Scan for the cell matching the given text and deliver its (x, y) coordinate at center. 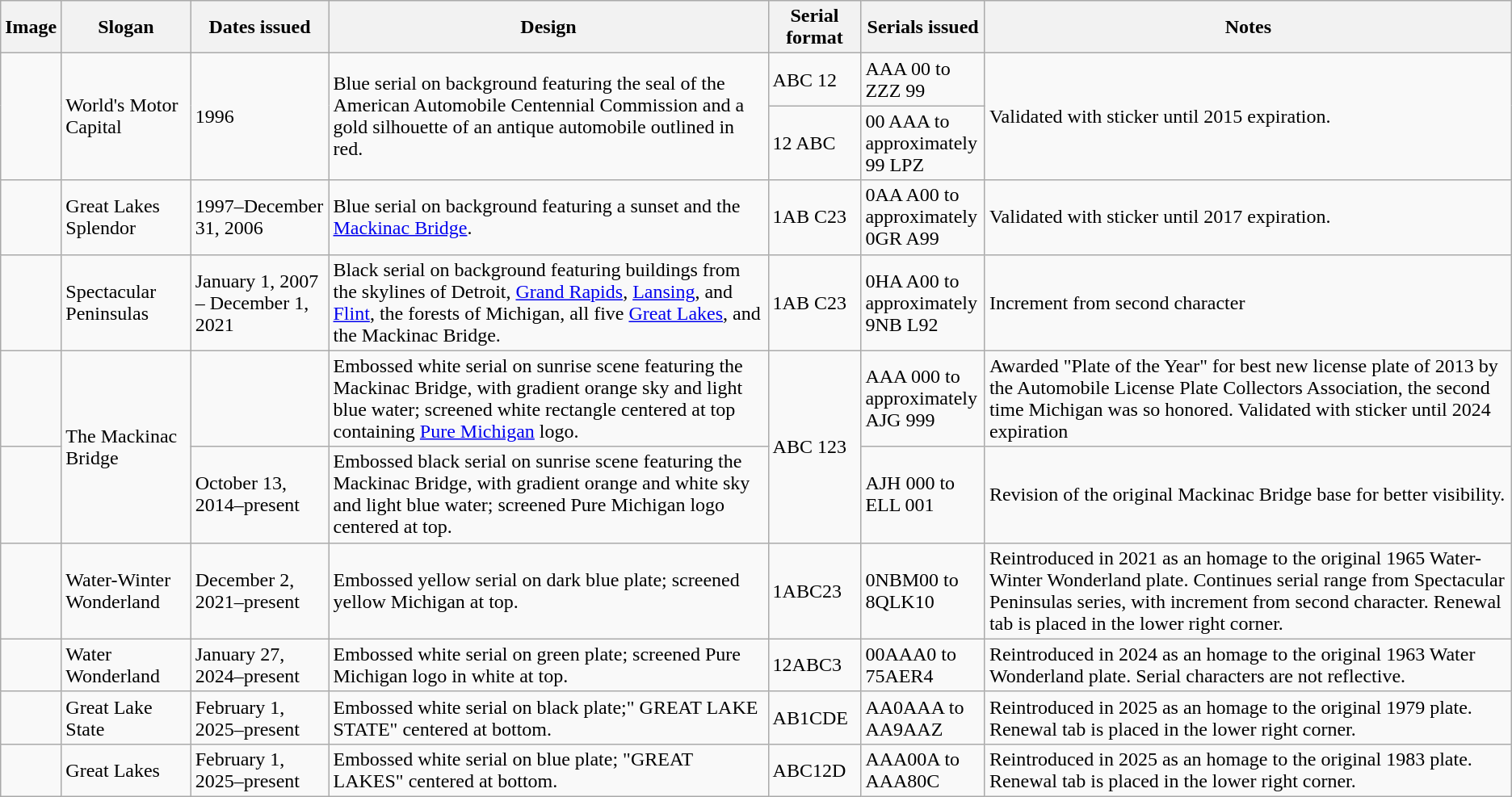
12ABC3 (814, 665)
12 ABC (814, 143)
ABC12D (814, 770)
0NBM00 to 8QLK10 (923, 591)
Spectacular Peninsulas (126, 302)
00 AAA to approximately 99 LPZ (923, 143)
AAA 000 to approximately AJG 999 (923, 399)
Embossed white serial on black plate;" GREAT LAKE STATE" centered at bottom. (548, 717)
The Mackinac Bridge (126, 447)
Water Wonderland (126, 665)
AJH 000 to ELL 001 (923, 494)
Validated with sticker until 2015 expiration. (1248, 116)
World's Motor Capital (126, 116)
0HA A00 to approximately 9NB L92 (923, 302)
Water-Winter Wonderland (126, 591)
1996 (260, 116)
October 13, 2014–present (260, 494)
Slogan (126, 27)
Great Lakes (126, 770)
Dates issued (260, 27)
AA0AAA to AA9AAZ (923, 717)
AAA00A to AAA80C (923, 770)
December 2, 2021–present (260, 591)
AAA 00 to ZZZ 99 (923, 79)
0AA A00 to approximately 0GR A99 (923, 217)
Serial format (814, 27)
Validated with sticker until 2017 expiration. (1248, 217)
Increment from second character (1248, 302)
Great Lakes Splendor (126, 217)
Image (31, 27)
Reintroduced in 2024 as an homage to the original 1963 Water Wonderland plate. Serial characters are not reflective. (1248, 665)
January 1, 2007 – December 1, 2021 (260, 302)
January 27, 2024–present (260, 665)
Serials issued (923, 27)
Embossed white serial on blue plate; "GREAT LAKES" centered at bottom. (548, 770)
00AAA0 to 75AER4 (923, 665)
Blue serial on background featuring a sunset and the Mackinac Bridge. (548, 217)
Reintroduced in 2025 as an homage to the original 1983 plate. Renewal tab is placed in the lower right corner. (1248, 770)
Embossed yellow serial on dark blue plate; screened yellow Michigan at top. (548, 591)
AB1CDE (814, 717)
Reintroduced in 2025 as an homage to the original 1979 plate. Renewal tab is placed in the lower right corner. (1248, 717)
Design (548, 27)
ABC 123 (814, 447)
ABC 12 (814, 79)
Revision of the original Mackinac Bridge base for better visibility. (1248, 494)
1997–December 31, 2006 (260, 217)
1ABC23 (814, 591)
Great Lake State (126, 717)
Notes (1248, 27)
Embossed white serial on green plate; screened Pure Michigan logo in white at top. (548, 665)
